Extract the (X, Y) coordinate from the center of the cell holding the provided text.  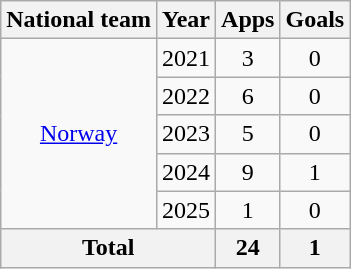
24 (248, 248)
9 (248, 172)
Apps (248, 20)
2025 (186, 210)
3 (248, 58)
2022 (186, 96)
2024 (186, 172)
2023 (186, 134)
Total (108, 248)
5 (248, 134)
6 (248, 96)
Year (186, 20)
2021 (186, 58)
Goals (315, 20)
Norway (79, 134)
National team (79, 20)
